Identify which cell holds the provided text, then report its [X, Y] central coordinate. 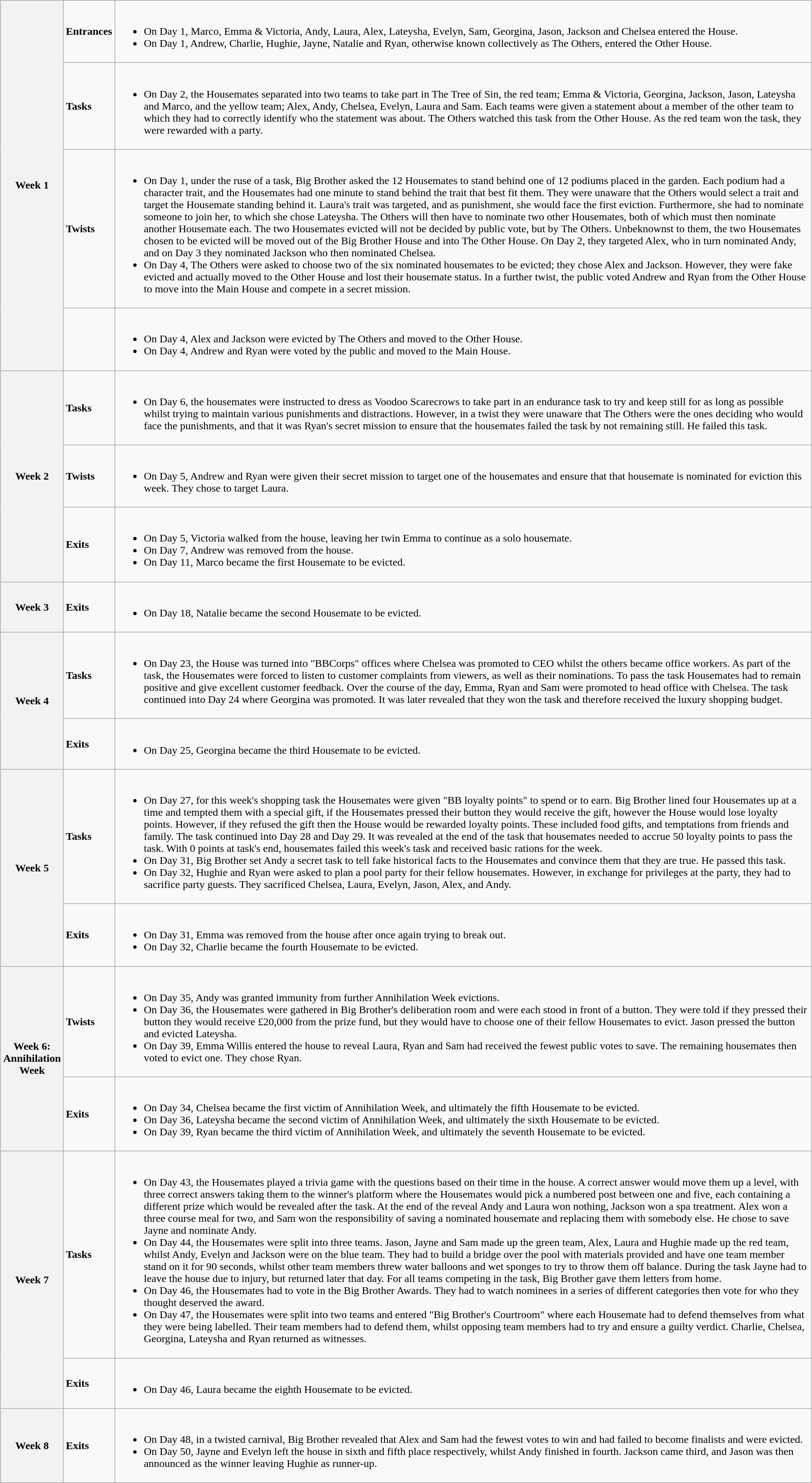
Week 1 [32, 185]
Week 2 [32, 476]
On Day 18, Natalie became the second Housemate to be evicted. [463, 607]
Entrances [89, 32]
On Day 46, Laura became the eighth Housemate to be evicted. [463, 1384]
On Day 31, Emma was removed from the house after once again trying to break out.On Day 32, Charlie became the fourth Housemate to be evicted. [463, 935]
On Day 25, Georgina became the third Housemate to be evicted. [463, 744]
Week 8 [32, 1446]
Week 6: Annihilation Week [32, 1059]
Week 7 [32, 1280]
Week 5 [32, 867]
Week 3 [32, 607]
Week 4 [32, 701]
